Provide the (x, y) coordinate of the cell's center where the given text is located.  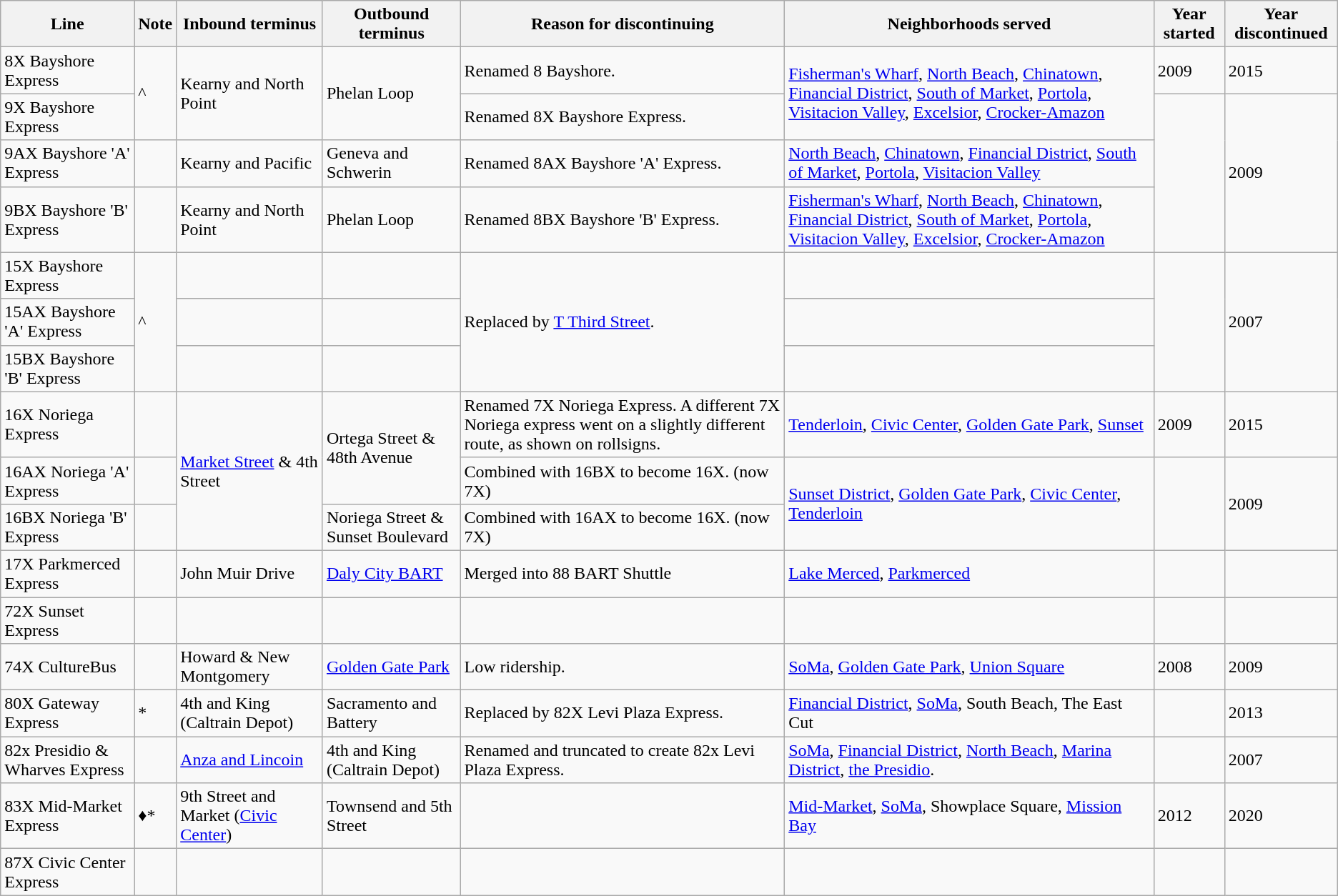
Renamed 7X Noriega Express. A different 7X Noriega express went on a slightly different route, as shown on rollsigns. (623, 424)
SoMa, Golden Gate Park, Union Square (969, 667)
Townsend and 5th Street (392, 816)
Renamed 8AX Bayshore 'A' Express. (623, 163)
Howard & New Montgomery (250, 667)
2020 (1281, 816)
Reason for discontinuing (623, 24)
Renamed 8X Bayshore Express. (623, 117)
Sunset District, Golden Gate Park, Civic Center, Tenderloin (969, 504)
Year discontinued (1281, 24)
Year started (1189, 24)
Anza and Lincoin (250, 760)
74X CultureBus (67, 667)
2008 (1189, 667)
Geneva and Schwerin (392, 163)
9BX Bayshore 'B' Express (67, 219)
Combined with 16AX to become 16X. (now 7X) (623, 527)
Golden Gate Park (392, 667)
Line (67, 24)
17X Parkmerced Express (67, 573)
Renamed 8 Bayshore. (623, 70)
Merged into 88 BART Shuttle (623, 573)
Low ridership. (623, 667)
72X Sunset Express (67, 620)
Inbound terminus (250, 24)
Mid-Market, SoMa, Showplace Square, Mission Bay (969, 816)
Replaced by 82X Levi Plaza Express. (623, 713)
2012 (1189, 816)
15BX Bayshore 'B' Express (67, 369)
16AX Noriega 'A' Express (67, 480)
Neighborhoods served (969, 24)
Renamed and truncated to create 82x Levi Plaza Express. (623, 760)
82x Presidio & Wharves Express (67, 760)
SoMa, Financial District, North Beach, Marina District, the Presidio. (969, 760)
Kearny and Pacific (250, 163)
Outbound terminus (392, 24)
North Beach, Chinatown, Financial District, South of Market, Portola, Visitacion Valley (969, 163)
8X Bayshore Express (67, 70)
Lake Merced, Parkmerced (969, 573)
87X Civic Center Express (67, 872)
Financial District, SoMa, South Beach, The East Cut (969, 713)
Renamed 8BX Bayshore 'B' Express. (623, 219)
16BX Noriega 'B' Express (67, 527)
Noriega Street & Sunset Boulevard (392, 527)
80X Gateway Express (67, 713)
Market Street & 4th Street (250, 471)
16X Noriega Express (67, 424)
Tenderloin, Civic Center, Golden Gate Park, Sunset (969, 424)
Replaced by T Third Street. (623, 322)
Note (156, 24)
83X Mid-Market Express (67, 816)
15X Bayshore Express (67, 276)
9th Street and Market (Civic Center) (250, 816)
9X Bayshore Express (67, 117)
John Muir Drive (250, 573)
Combined with 16BX to become 16X. (now 7X) (623, 480)
9AX Bayshore 'A' Express (67, 163)
* (156, 713)
15AX Bayshore 'A' Express (67, 322)
♦* (156, 816)
2013 (1281, 713)
Daly City BART (392, 573)
Ortega Street & 48th Avenue (392, 447)
Sacramento and Battery (392, 713)
